Return the (X, Y) coordinate for the center point of the cell that contains the specified text.  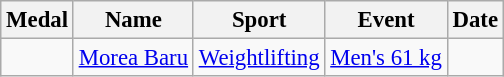
Medal (38, 20)
Event (386, 20)
Sport (259, 20)
Date (475, 20)
Men's 61 kg (386, 58)
Name (133, 20)
Weightlifting (259, 58)
Morea Baru (133, 58)
